Pinpoint the cell where the given text exists, returning its [x, y] midpoint coordinate. 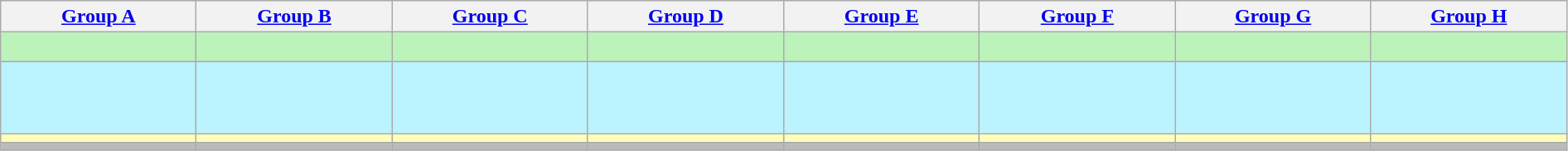
Group B [294, 17]
Group C [490, 17]
Group G [1273, 17]
Group A [99, 17]
Group D [685, 17]
Group H [1469, 17]
Group F [1077, 17]
Group E [882, 17]
